Return [x, y] of the center of cell containing provided text 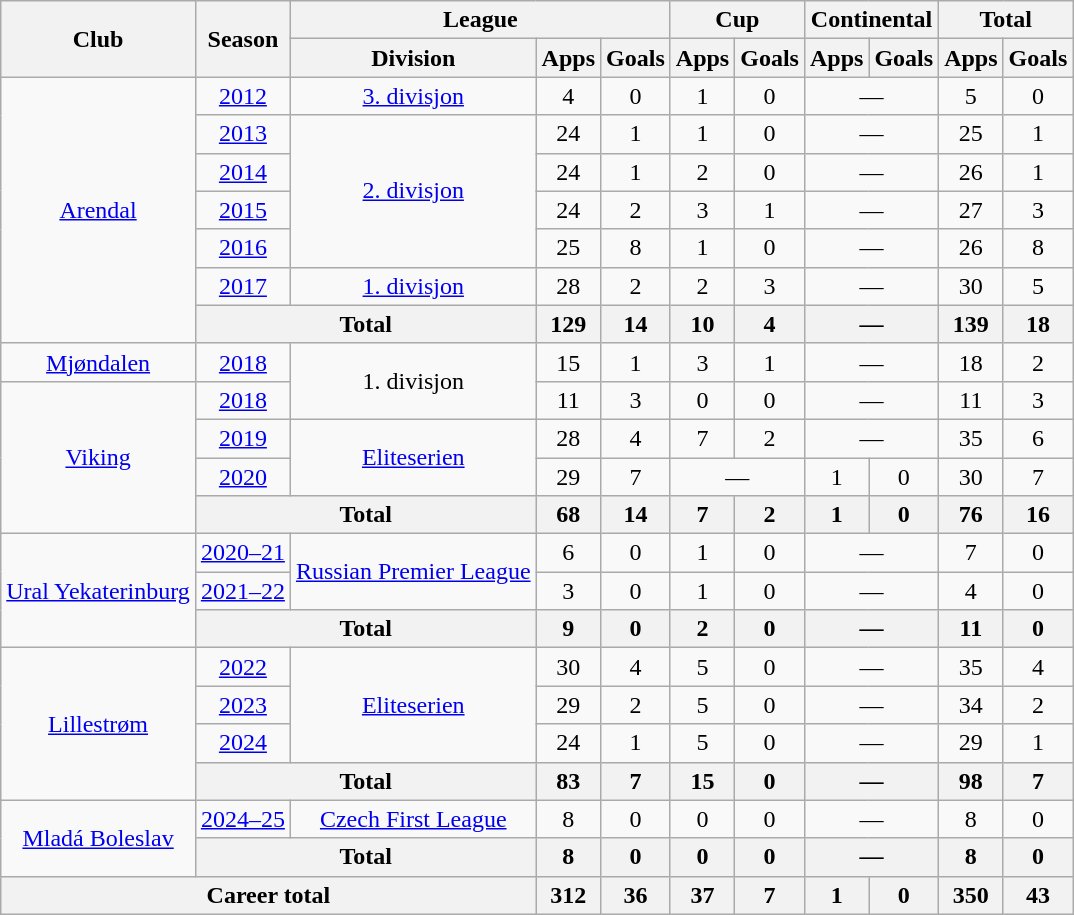
27 [971, 210]
2024 [242, 743]
83 [568, 781]
68 [568, 515]
9 [568, 629]
2013 [242, 134]
312 [568, 895]
34 [971, 705]
3. divisjon [413, 96]
Mladá Boleslav [98, 838]
Russian Premier League [413, 572]
Club [98, 39]
Career total [268, 895]
2019 [242, 438]
Mjøndalen [98, 362]
98 [971, 781]
League [480, 20]
Arendal [98, 210]
2023 [242, 705]
Czech First League [413, 819]
Lillestrøm [98, 724]
Ural Yekaterinburg [98, 591]
Cup [737, 20]
2022 [242, 667]
129 [568, 324]
36 [636, 895]
37 [702, 895]
2024–25 [242, 819]
Season [242, 39]
2016 [242, 248]
Viking [98, 457]
350 [971, 895]
16 [1038, 515]
2014 [242, 172]
43 [1038, 895]
2020 [242, 477]
2. divisjon [413, 191]
2020–21 [242, 553]
2015 [242, 210]
10 [702, 324]
2017 [242, 286]
2012 [242, 96]
139 [971, 324]
Division [413, 58]
2021–22 [242, 591]
Continental [871, 20]
76 [971, 515]
